Return [x, y] of the center of cell containing provided text 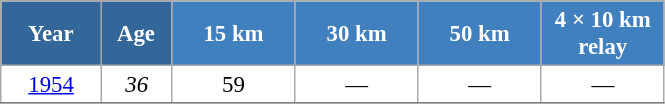
Age [136, 34]
36 [136, 85]
Year [52, 34]
15 km [234, 34]
59 [234, 85]
4 × 10 km relay [602, 34]
50 km [480, 34]
30 km [356, 34]
1954 [52, 85]
